Return the [x, y] coordinate for the center point of the cell that contains the specified text.  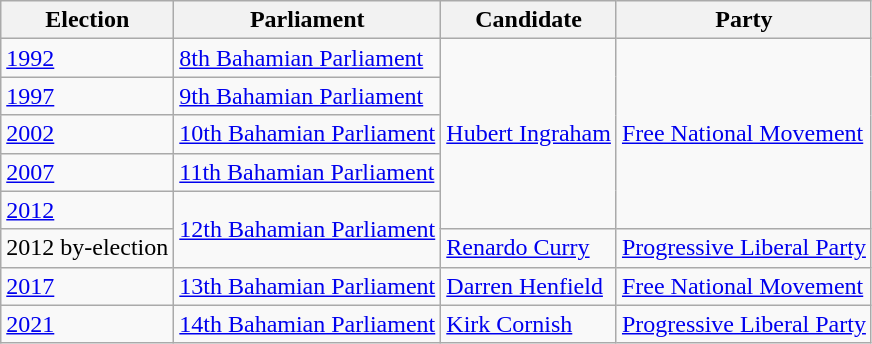
11th Bahamian Parliament [308, 172]
2002 [88, 134]
2007 [88, 172]
Parliament [308, 20]
Kirk Cornish [529, 324]
9th Bahamian Parliament [308, 96]
8th Bahamian Parliament [308, 58]
1997 [88, 96]
Hubert Ingraham [529, 134]
2017 [88, 286]
2021 [88, 324]
Renardo Curry [529, 248]
1992 [88, 58]
Election [88, 20]
13th Bahamian Parliament [308, 286]
Darren Henfield [529, 286]
10th Bahamian Parliament [308, 134]
Party [744, 20]
2012 by-election [88, 248]
Candidate [529, 20]
2012 [88, 210]
14th Bahamian Parliament [308, 324]
12th Bahamian Parliament [308, 229]
